Identify which cell holds the provided text, then report its [X, Y] central coordinate. 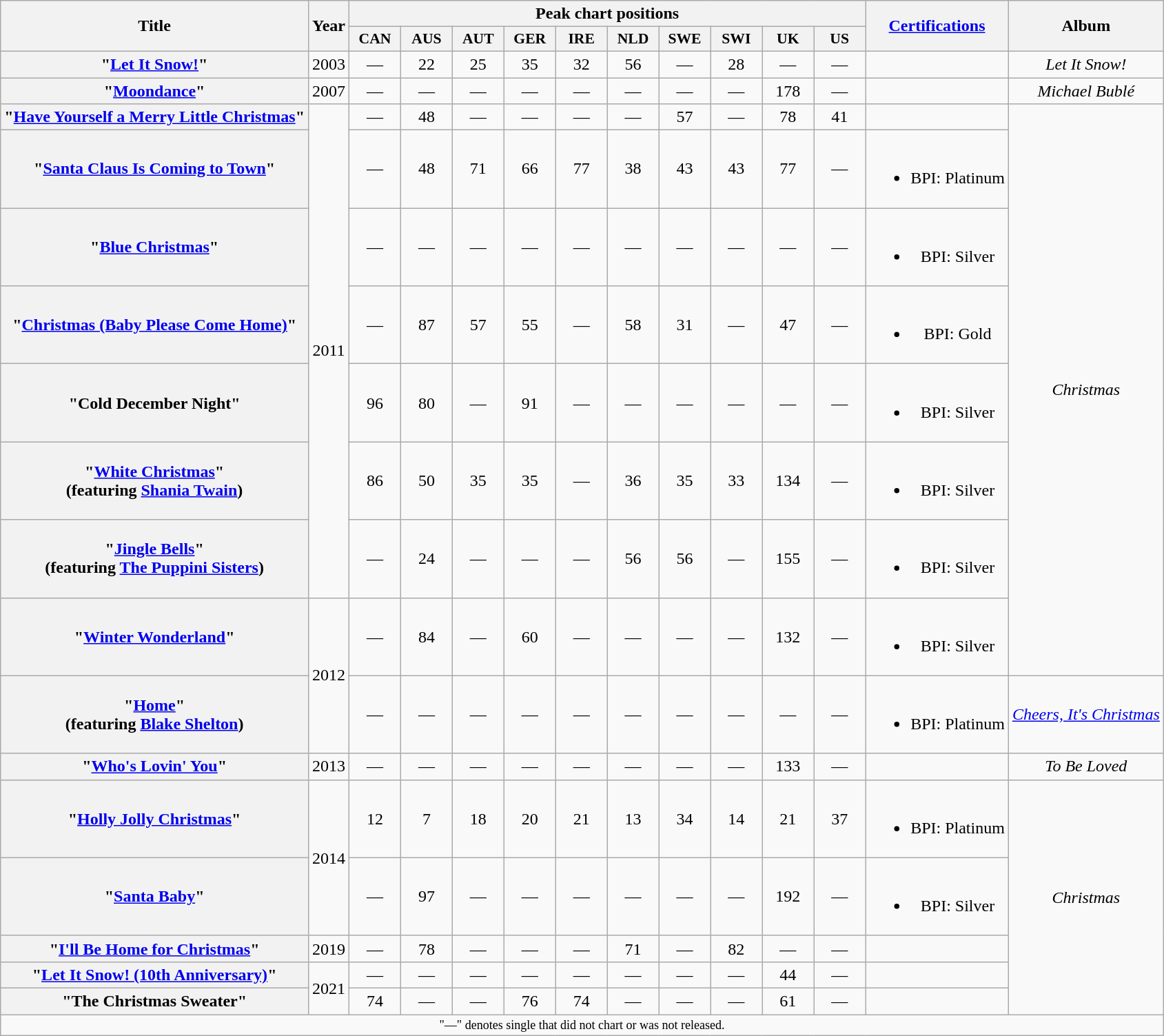
32 [582, 64]
To Be Loved [1086, 766]
76 [529, 1001]
2014 [328, 857]
"I'll Be Home for Christmas" [154, 948]
13 [633, 819]
33 [736, 481]
24 [426, 558]
"—" denotes single that did not chart or was not released. [582, 1026]
"Santa Baby" [154, 896]
"Have Yourself a Merry Little Christmas" [154, 117]
US [839, 39]
192 [788, 896]
SWE [685, 39]
NLD [633, 39]
61 [788, 1001]
2013 [328, 766]
UK [788, 39]
"Jingle Bells" (featuring The Puppini Sisters) [154, 558]
12 [375, 819]
Album [1086, 26]
55 [529, 325]
86 [375, 481]
31 [685, 325]
2011 [328, 351]
"The Christmas Sweater" [154, 1001]
38 [633, 170]
2007 [328, 90]
"Santa Claus Is Coming to Town" [154, 170]
2003 [328, 64]
37 [839, 819]
SWI [736, 39]
58 [633, 325]
178 [788, 90]
2019 [328, 948]
"Christmas (Baby Please Come Home)" [154, 325]
AUS [426, 39]
BPI: Gold [937, 325]
50 [426, 481]
25 [478, 64]
20 [529, 819]
Certifications [937, 26]
133 [788, 766]
"Home"(featuring Blake Shelton) [154, 714]
60 [529, 637]
28 [736, 64]
155 [788, 558]
GER [529, 39]
22 [426, 64]
44 [788, 975]
82 [736, 948]
CAN [375, 39]
"White Christmas" (featuring Shania Twain) [154, 481]
96 [375, 403]
"Blue Christmas" [154, 247]
34 [685, 819]
87 [426, 325]
Title [154, 26]
66 [529, 170]
"Moondance" [154, 90]
2012 [328, 676]
Let It Snow! [1086, 64]
IRE [582, 39]
Year [328, 26]
47 [788, 325]
7 [426, 819]
132 [788, 637]
14 [736, 819]
80 [426, 403]
91 [529, 403]
134 [788, 481]
AUT [478, 39]
Cheers, It's Christmas [1086, 714]
18 [478, 819]
"Cold December Night" [154, 403]
"Let It Snow!" [154, 64]
Michael Bublé [1086, 90]
"Who's Lovin' You" [154, 766]
41 [839, 117]
36 [633, 481]
84 [426, 637]
Peak chart positions [608, 14]
"Holly Jolly Christmas" [154, 819]
2021 [328, 988]
"Let It Snow! (10th Anniversary)" [154, 975]
97 [426, 896]
"Winter Wonderland" [154, 637]
